Scan for the cell matching the given text and deliver its [x, y] coordinate at center. 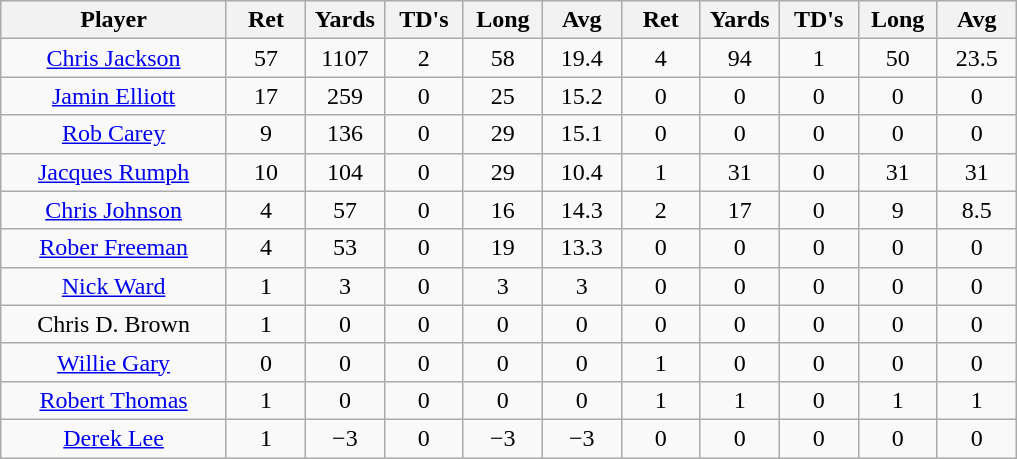
Willie Gary [114, 362]
10 [266, 172]
1107 [344, 58]
Chris Johnson [114, 210]
19.4 [582, 58]
Jacques Rumph [114, 172]
13.3 [582, 248]
14.3 [582, 210]
Jamin Elliott [114, 96]
Derek Lee [114, 438]
25 [502, 96]
58 [502, 58]
10.4 [582, 172]
Rober Freeman [114, 248]
8.5 [976, 210]
Chris Jackson [114, 58]
15.2 [582, 96]
259 [344, 96]
Nick Ward [114, 286]
50 [898, 58]
Player [114, 20]
Rob Carey [114, 134]
15.1 [582, 134]
23.5 [976, 58]
94 [740, 58]
53 [344, 248]
136 [344, 134]
Robert Thomas [114, 400]
Chris D. Brown [114, 324]
19 [502, 248]
104 [344, 172]
16 [502, 210]
